Determine the (x, y) coordinate at the center of the cell enclosing the given text.  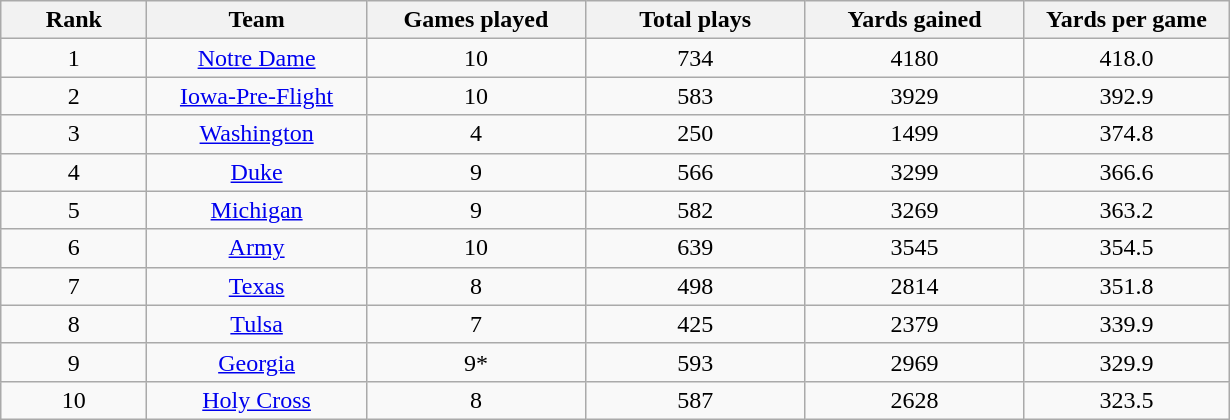
498 (696, 286)
2628 (914, 400)
392.9 (1126, 96)
250 (696, 134)
Yards per game (1126, 20)
582 (696, 210)
Total plays (696, 20)
3929 (914, 96)
Texas (256, 286)
1499 (914, 134)
Yards gained (914, 20)
Michigan (256, 210)
2814 (914, 286)
2969 (914, 362)
Games played (476, 20)
3 (74, 134)
583 (696, 96)
Notre Dame (256, 58)
Duke (256, 172)
339.9 (1126, 324)
Holy Cross (256, 400)
2379 (914, 324)
Washington (256, 134)
4180 (914, 58)
3545 (914, 248)
5 (74, 210)
Georgia (256, 362)
Rank (74, 20)
3269 (914, 210)
366.6 (1126, 172)
587 (696, 400)
Army (256, 248)
374.8 (1126, 134)
323.5 (1126, 400)
354.5 (1126, 248)
6 (74, 248)
418.0 (1126, 58)
639 (696, 248)
351.8 (1126, 286)
734 (696, 58)
2 (74, 96)
Team (256, 20)
425 (696, 324)
566 (696, 172)
593 (696, 362)
1 (74, 58)
Tulsa (256, 324)
363.2 (1126, 210)
329.9 (1126, 362)
9* (476, 362)
3299 (914, 172)
Iowa-Pre-Flight (256, 96)
